Find where the given text appears and provide that cell's center as (X, Y) coordinate. 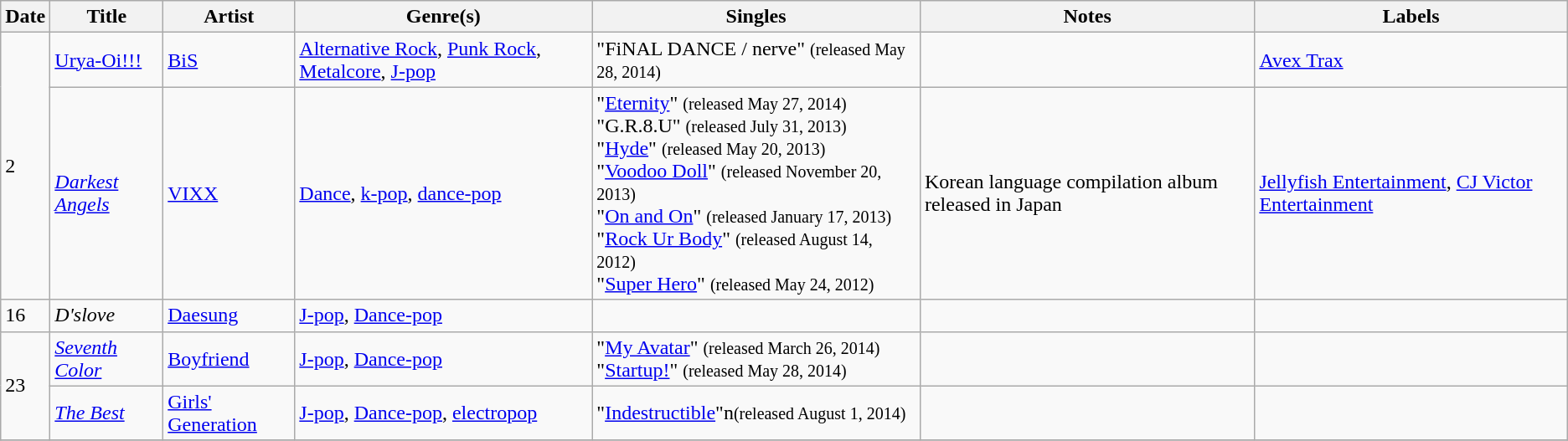
VIXX (230, 193)
Artist (230, 17)
"Indestructible"n(released August 1, 2014) (756, 413)
Alternative Rock, Punk Rock, Metalcore, J-pop (444, 60)
The Best (107, 413)
Daesung (230, 315)
"My Avatar" (released March 26, 2014)"Startup!" (released May 28, 2014) (756, 358)
D'slove (107, 315)
2 (25, 166)
Date (25, 17)
Jellyfish Entertainment, CJ Victor Entertainment (1411, 193)
Notes (1087, 17)
Dance, k-pop, dance-pop (444, 193)
Avex Trax (1411, 60)
Labels (1411, 17)
BiS (230, 60)
23 (25, 386)
Singles (756, 17)
Urya-Oi!!! (107, 60)
Genre(s) (444, 17)
Seventh Color (107, 358)
16 (25, 315)
Darkest Angels (107, 193)
Girls' Generation (230, 413)
Korean language compilation album released in Japan (1087, 193)
"FiNAL DANCE / nerve" (released May 28, 2014) (756, 60)
J-pop, Dance-pop, electropop (444, 413)
Boyfriend (230, 358)
Title (107, 17)
